Return [x, y] of the center of cell containing provided text 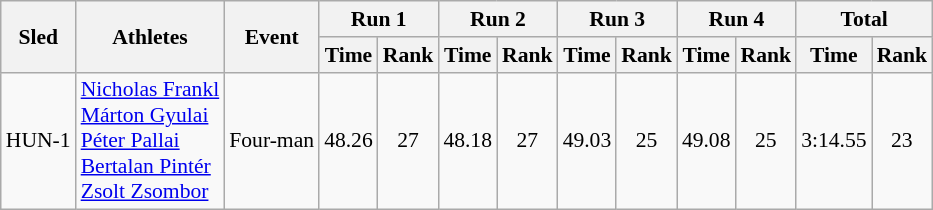
Sled [38, 36]
Run 2 [498, 19]
Total [864, 19]
48.18 [468, 141]
Event [272, 36]
49.03 [588, 141]
49.08 [706, 141]
48.26 [348, 141]
Run 1 [378, 19]
Run 4 [736, 19]
23 [902, 141]
3:14.55 [834, 141]
Athletes [150, 36]
HUN-1 [38, 141]
Nicholas FranklMárton GyulaiPéter PallaiBertalan PintérZsolt Zsombor [150, 141]
Four-man [272, 141]
Run 3 [618, 19]
